Find where the given text appears and provide that cell's center as [x, y] coordinate. 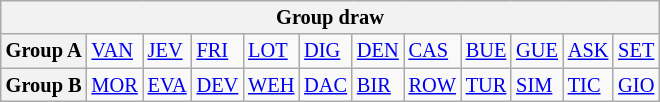
TIC [588, 85]
MOR [115, 85]
DEN [378, 51]
DEV [218, 85]
Group B [44, 85]
EVA [168, 85]
CAS [432, 51]
SET [636, 51]
GUE [537, 51]
DAC [326, 85]
Group draw [330, 17]
LOT [271, 51]
Group A [44, 51]
TUR [486, 85]
DIG [326, 51]
VAN [115, 51]
GIO [636, 85]
SIM [537, 85]
ROW [432, 85]
BIR [378, 85]
FRI [218, 51]
JEV [168, 51]
WEH [271, 85]
BUE [486, 51]
ASK [588, 51]
